Provide the [X, Y] coordinate of the cell's center where the given text is located.  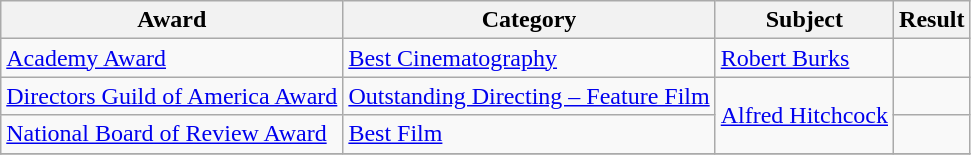
Alfred Hitchcock [804, 115]
Result [932, 20]
Award [172, 20]
Best Film [529, 134]
Best Cinematography [529, 58]
Academy Award [172, 58]
National Board of Review Award [172, 134]
Robert Burks [804, 58]
Category [529, 20]
Directors Guild of America Award [172, 96]
Subject [804, 20]
Outstanding Directing – Feature Film [529, 96]
